Determine the (x, y) coordinate at the center of the cell enclosing the given text.  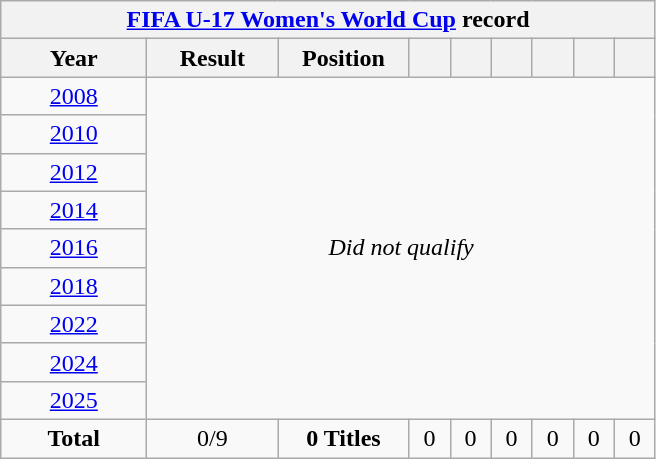
Position (344, 58)
0/9 (212, 438)
2025 (74, 400)
2018 (74, 286)
2014 (74, 210)
2008 (74, 96)
2010 (74, 134)
Result (212, 58)
Did not qualify (401, 248)
0 Titles (344, 438)
2024 (74, 362)
2016 (74, 248)
FIFA U-17 Women's World Cup record (328, 20)
Total (74, 438)
2012 (74, 172)
2022 (74, 324)
Year (74, 58)
